Determine the (X, Y) coordinate at the center of the cell enclosing the given text.  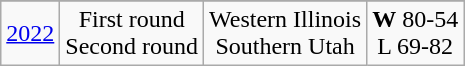
2022 (30, 34)
W 80-54L 69-82 (416, 34)
Western IllinoisSouthern Utah (286, 34)
First roundSecond round (132, 34)
